Capture the cell that displays the provided text and extract its [x, y] central coordinate. 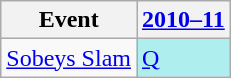
Sobeys Slam [69, 58]
Q [183, 58]
2010–11 [183, 20]
Event [69, 20]
